Determine the [X, Y] coordinate at the center of the cell enclosing the given text.  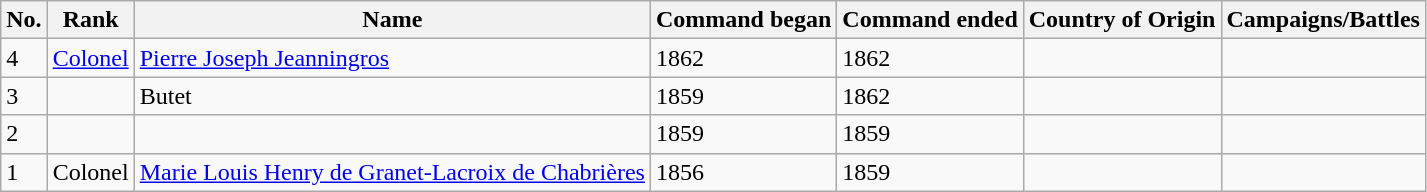
2 [24, 134]
1856 [743, 172]
Command began [743, 20]
Pierre Joseph Jeanningros [392, 58]
Rank [90, 20]
1 [24, 172]
Name [392, 20]
Command ended [930, 20]
Campaigns/Battles [1323, 20]
3 [24, 96]
No. [24, 20]
Butet [392, 96]
Country of Origin [1122, 20]
Marie Louis Henry de Granet-Lacroix de Chabrières [392, 172]
4 [24, 58]
